Identify which cell holds the provided text, then report its (X, Y) central coordinate. 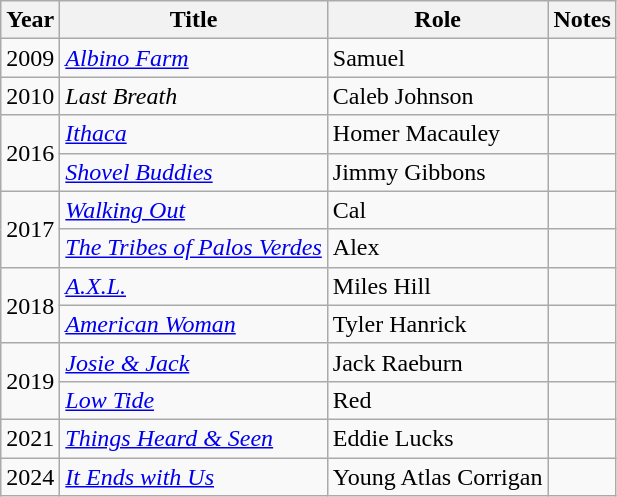
Jack Raeburn (438, 362)
2010 (30, 96)
Role (438, 20)
A.X.L. (194, 286)
Homer Macauley (438, 134)
Miles Hill (438, 286)
Low Tide (194, 400)
The Tribes of Palos Verdes (194, 248)
Year (30, 20)
Shovel Buddies (194, 172)
Albino Farm (194, 58)
2021 (30, 438)
American Woman (194, 324)
Red (438, 400)
Caleb Johnson (438, 96)
2009 (30, 58)
Ithaca (194, 134)
Walking Out (194, 210)
Jimmy Gibbons (438, 172)
It Ends with Us (194, 477)
Things Heard & Seen (194, 438)
Tyler Hanrick (438, 324)
2016 (30, 153)
Last Breath (194, 96)
2017 (30, 229)
Josie & Jack (194, 362)
Alex (438, 248)
2024 (30, 477)
Cal (438, 210)
2018 (30, 305)
Samuel (438, 58)
Title (194, 20)
2019 (30, 381)
Young Atlas Corrigan (438, 477)
Notes (582, 20)
Eddie Lucks (438, 438)
